Scan for the cell matching the given text and deliver its (X, Y) coordinate at center. 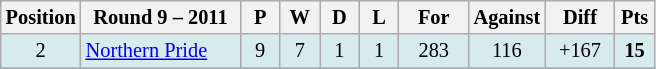
9 (260, 51)
116 (508, 51)
7 (300, 51)
Northern Pride (161, 51)
For (434, 17)
L (379, 17)
2 (41, 51)
15 (635, 51)
P (260, 17)
Against (508, 17)
Round 9 – 2011 (161, 17)
Diff (580, 17)
283 (434, 51)
Pts (635, 17)
W (300, 17)
+167 (580, 51)
Position (41, 17)
D (340, 17)
